Scan for the cell matching the given text and deliver its (X, Y) coordinate at center. 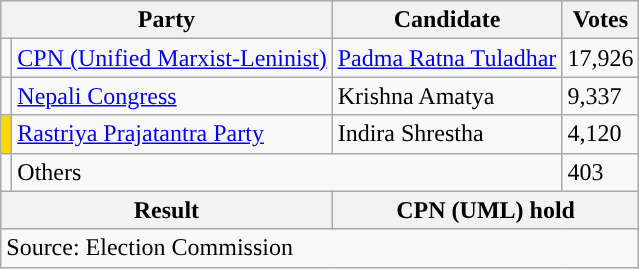
17,926 (600, 58)
Nepali Congress (172, 96)
Result (166, 210)
Indira Shrestha (447, 134)
Krishna Amatya (447, 96)
Rastriya Prajatantra Party (172, 134)
9,337 (600, 96)
Party (166, 20)
CPN (UML) hold (486, 210)
403 (600, 172)
4,120 (600, 134)
Source: Election Commission (320, 248)
Padma Ratna Tuladhar (447, 58)
Votes (600, 20)
Candidate (447, 20)
CPN (Unified Marxist-Leninist) (172, 58)
Others (287, 172)
